Provide the (X, Y) coordinate of the cell's center where the given text is located.  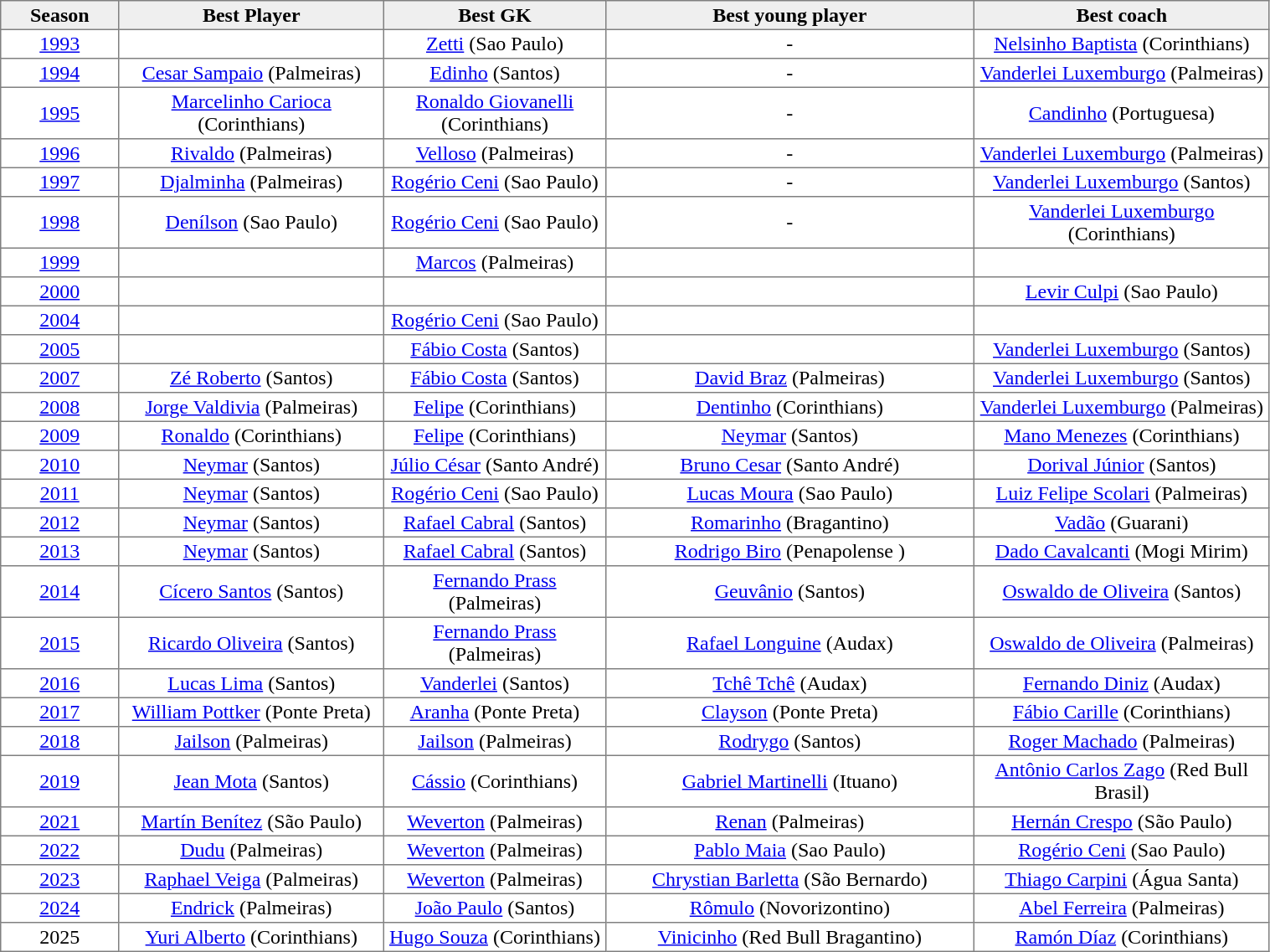
Zé Roberto (Santos) (251, 378)
2021 (60, 821)
Best coach (1122, 15)
Raphael Veiga (Palmeiras) (251, 879)
Rodrygo (Santos) (789, 741)
Lucas Lima (Santos) (251, 683)
2011 (60, 493)
Hernán Crespo (São Paulo) (1122, 821)
Martín Benítez (São Paulo) (251, 821)
Tchê Tchê (Audax) (789, 683)
Endrick (Palmeiras) (251, 908)
Marcelinho Carioca (Corinthians) (251, 113)
Romarinho (Bragantino) (789, 522)
Season (60, 15)
2024 (60, 908)
2025 (60, 937)
2010 (60, 465)
2016 (60, 683)
2005 (60, 349)
Best young player (789, 15)
Thiago Carpini (Água Santa) (1122, 879)
Dudu (Palmeiras) (251, 850)
David Braz (Palmeiras) (789, 378)
2012 (60, 522)
Chrystian Barletta (São Bernardo) (789, 879)
Abel Ferreira (Palmeiras) (1122, 908)
Rivaldo (Palmeiras) (251, 153)
2007 (60, 378)
Ramón Díaz (Corinthians) (1122, 937)
2015 (60, 643)
Cícero Santos (Santos) (251, 592)
Marcos (Palmeiras) (495, 262)
Gabriel Martinelli (Ituano) (789, 781)
Roger Machado (Palmeiras) (1122, 741)
Vanderlei (Santos) (495, 683)
Best GK (495, 15)
Candinho (Portuguesa) (1122, 113)
Best Player (251, 15)
Rafael Longuine (Audax) (789, 643)
Rodrigo Biro (Penapolense ) (789, 551)
1995 (60, 113)
Lucas Moura (Sao Paulo) (789, 493)
2022 (60, 850)
Ronaldo Giovanelli (Corinthians) (495, 113)
Bruno Cesar (Santo André) (789, 465)
1994 (60, 73)
1993 (60, 44)
Júlio César (Santo André) (495, 465)
Ricardo Oliveira (Santos) (251, 643)
2018 (60, 741)
Oswaldo de Oliveira (Santos) (1122, 592)
1997 (60, 182)
1998 (60, 223)
2014 (60, 592)
João Paulo (Santos) (495, 908)
Oswaldo de Oliveira (Palmeiras) (1122, 643)
Antônio Carlos Zago (Red Bull Brasil) (1122, 781)
Dorival Júnior (Santos) (1122, 465)
2023 (60, 879)
2009 (60, 435)
Denílson (Sao Paulo) (251, 223)
Renan (Palmeiras) (789, 821)
Geuvânio (Santos) (789, 592)
Vadão (Guarani) (1122, 522)
2004 (60, 320)
Pablo Maia (Sao Paulo) (789, 850)
1996 (60, 153)
2017 (60, 712)
Cássio (Corinthians) (495, 781)
Aranha (Ponte Preta) (495, 712)
Levir Culpi (Sao Paulo) (1122, 291)
Jorge Valdivia (Palmeiras) (251, 407)
William Pottker (Ponte Preta) (251, 712)
2000 (60, 291)
Cesar Sampaio (Palmeiras) (251, 73)
Edinho (Santos) (495, 73)
2019 (60, 781)
Fernando Diniz (Audax) (1122, 683)
Clayson (Ponte Preta) (789, 712)
1999 (60, 262)
Djalminha (Palmeiras) (251, 182)
Hugo Souza (Corinthians) (495, 937)
2008 (60, 407)
2013 (60, 551)
Fábio Carille (Corinthians) (1122, 712)
Jean Mota (Santos) (251, 781)
Mano Menezes (Corinthians) (1122, 435)
Dentinho (Corinthians) (789, 407)
Zetti (Sao Paulo) (495, 44)
Rômulo (Novorizontino) (789, 908)
Dado Cavalcanti (Mogi Mirim) (1122, 551)
Yuri Alberto (Corinthians) (251, 937)
Ronaldo (Corinthians) (251, 435)
Vinicinho (Red Bull Bragantino) (789, 937)
Velloso (Palmeiras) (495, 153)
Vanderlei Luxemburgo (Corinthians) (1122, 223)
Luiz Felipe Scolari (Palmeiras) (1122, 493)
Nelsinho Baptista (Corinthians) (1122, 44)
